Pinpoint the cell where the given text exists, returning its [X, Y] midpoint coordinate. 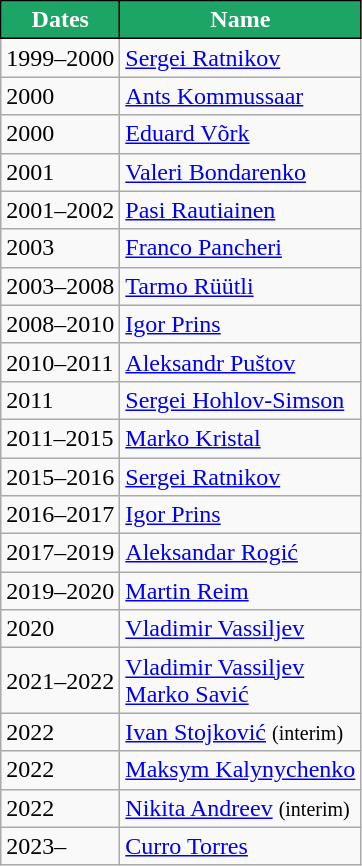
Dates [60, 20]
Pasi Rautiainen [240, 210]
2011 [60, 400]
Curro Torres [240, 846]
2003 [60, 248]
Tarmo Rüütli [240, 286]
2011–2015 [60, 438]
2001–2002 [60, 210]
2003–2008 [60, 286]
1999–2000 [60, 58]
2023– [60, 846]
Martin Reim [240, 591]
Vladimir Vassiljev [240, 629]
2008–2010 [60, 324]
Ivan Stojković (interim) [240, 732]
Nikita Andreev (interim) [240, 808]
Marko Kristal [240, 438]
2001 [60, 172]
Franco Pancheri [240, 248]
2021–2022 [60, 680]
Vladimir Vassiljev Marko Savić [240, 680]
2019–2020 [60, 591]
Eduard Võrk [240, 134]
2016–2017 [60, 515]
Name [240, 20]
Valeri Bondarenko [240, 172]
2017–2019 [60, 553]
Aleksandar Rogić [240, 553]
2010–2011 [60, 362]
Sergei Hohlov-Simson [240, 400]
2020 [60, 629]
Maksym Kalynychenko [240, 770]
2015–2016 [60, 477]
Ants Kommussaar [240, 96]
Aleksandr Puštov [240, 362]
